Extract the (X, Y) coordinate from the center of the cell holding the provided text.  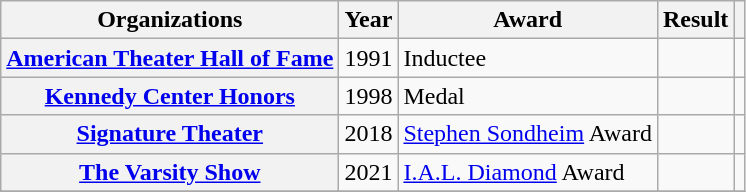
1991 (368, 58)
Kennedy Center Honors (170, 96)
American Theater Hall of Fame (170, 58)
2021 (368, 172)
Organizations (170, 20)
Year (368, 20)
Stephen Sondheim Award (528, 134)
Signature Theater (170, 134)
The Varsity Show (170, 172)
Result (695, 20)
Medal (528, 96)
I.A.L. Diamond Award (528, 172)
Inductee (528, 58)
Award (528, 20)
1998 (368, 96)
2018 (368, 134)
